For the text-containing cell, return its midpoint in [X, Y] coordinate format. 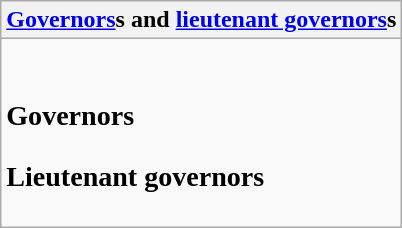
Governorss and lieutenant governorss [202, 20]
GovernorsLieutenant governors [202, 133]
